Determine the (x, y) coordinate at the center of the cell enclosing the given text.  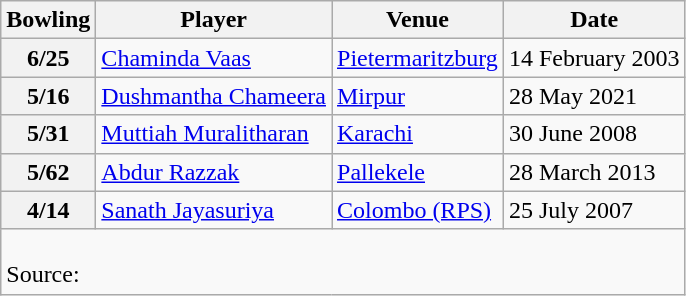
Player (214, 20)
Pietermaritzburg (418, 58)
6/25 (48, 58)
Date (594, 20)
Venue (418, 20)
28 March 2013 (594, 172)
5/16 (48, 96)
Colombo (RPS) (418, 210)
5/62 (48, 172)
Pallekele (418, 172)
14 February 2003 (594, 58)
Muttiah Muralitharan (214, 134)
5/31 (48, 134)
28 May 2021 (594, 96)
Abdur Razzak (214, 172)
Bowling (48, 20)
4/14 (48, 210)
Source: (343, 262)
Karachi (418, 134)
30 June 2008 (594, 134)
Dushmantha Chameera (214, 96)
Mirpur (418, 96)
Sanath Jayasuriya (214, 210)
Chaminda Vaas (214, 58)
25 July 2007 (594, 210)
